Output the (x, y) coordinate of the center of the cell containing the given text.  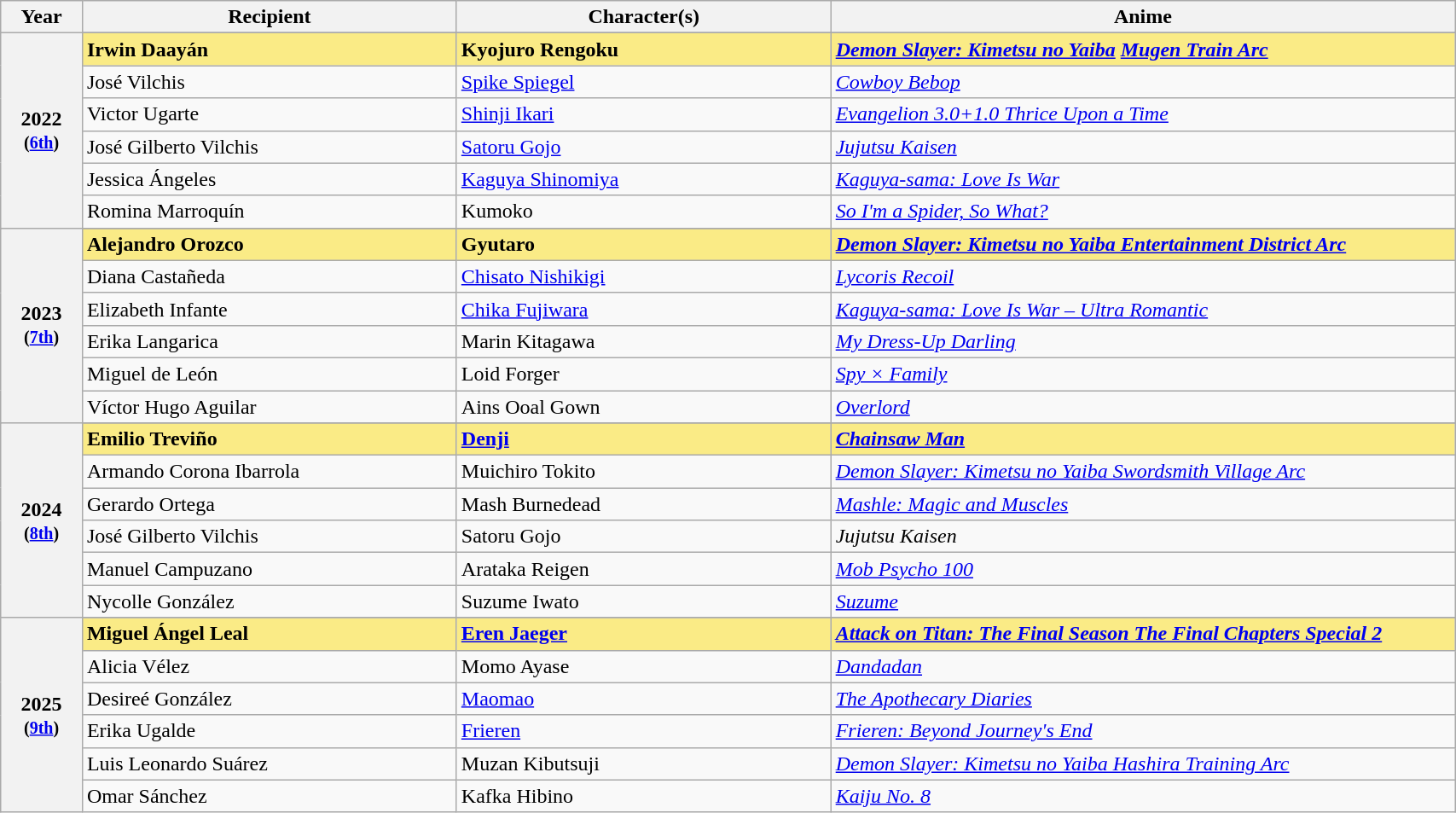
Kaguya-sama: Love Is War (1143, 179)
Year (42, 17)
Víctor Hugo Aguilar (270, 407)
Gyutaro (643, 244)
Character(s) (643, 17)
Suzume (1143, 601)
Evangelion 3.0+1.0 Thrice Upon a Time (1143, 114)
Spy × Family (1143, 374)
Denji (643, 439)
Kafka Hibino (643, 796)
Demon Slayer: Kimetsu no Yaiba Entertainment District Arc (1143, 244)
2025 (9th) (42, 715)
Cowboy Bebop (1143, 82)
Shinji Ikari (643, 114)
Demon Slayer: Kimetsu no Yaiba Hashira Training Arc (1143, 764)
Emilio Treviño (270, 439)
Attack on Titan: The Final Season The Final Chapters Special 2 (1143, 634)
José Vilchis (270, 82)
Nycolle González (270, 601)
Frieren (643, 731)
Mash Burnedead (643, 504)
Gerardo Ortega (270, 504)
Luis Leonardo Suárez (270, 764)
Armando Corona Ibarrola (270, 472)
Erika Langarica (270, 341)
Desireé González (270, 699)
Momo Ayase (643, 666)
Anime (1143, 17)
My Dress-Up Darling (1143, 341)
Marin Kitagawa (643, 341)
Miguel Ángel Leal (270, 634)
2023 (7th) (42, 325)
Chisato Nishikigi (643, 276)
Elizabeth Infante (270, 309)
Demon Slayer: Kimetsu no Yaiba Mugen Train Arc (1143, 49)
Chika Fujiwara (643, 309)
Alejandro Orozco (270, 244)
Suzume Iwato (643, 601)
Mob Psycho 100 (1143, 569)
Romina Marroquín (270, 212)
Arataka Reigen (643, 569)
Eren Jaeger (643, 634)
Omar Sánchez (270, 796)
So I'm a Spider, So What? (1143, 212)
Loid Forger (643, 374)
Dandadan (1143, 666)
Alicia Vélez (270, 666)
Erika Ugalde (270, 731)
Miguel de León (270, 374)
Frieren: Beyond Journey's End (1143, 731)
Jessica Ángeles (270, 179)
Muichiro Tokito (643, 472)
Kaguya Shinomiya (643, 179)
The Apothecary Diaries (1143, 699)
Victor Ugarte (270, 114)
Lycoris Recoil (1143, 276)
Muzan Kibutsuji (643, 764)
Irwin Daayán (270, 49)
Kaiju No. 8 (1143, 796)
Chainsaw Man (1143, 439)
Maomao (643, 699)
Overlord (1143, 407)
Mashle: Magic and Muscles (1143, 504)
2024 (8th) (42, 520)
Spike Spiegel (643, 82)
Kaguya-sama: Love Is War – Ultra Romantic (1143, 309)
Manuel Campuzano (270, 569)
Diana Castañeda (270, 276)
Demon Slayer: Kimetsu no Yaiba Swordsmith Village Arc (1143, 472)
Kumoko (643, 212)
2022 (6th) (42, 131)
Recipient (270, 17)
Kyojuro Rengoku (643, 49)
Ains Ooal Gown (643, 407)
